Output the (x, y) coordinate of the center of the cell containing the given text.  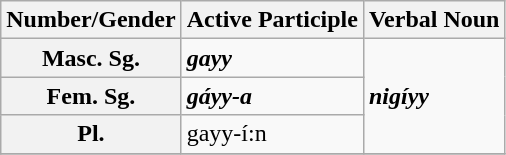
nigíyy (434, 96)
Pl. (91, 134)
Masc. Sg. (91, 58)
Active Participle (272, 20)
Number/Gender (91, 20)
gayy (272, 58)
gáyy-a (272, 96)
Fem. Sg. (91, 96)
gayy-í:n (272, 134)
Verbal Noun (434, 20)
